Search for the cell housing the specified text and yield its [x, y] center coordinate. 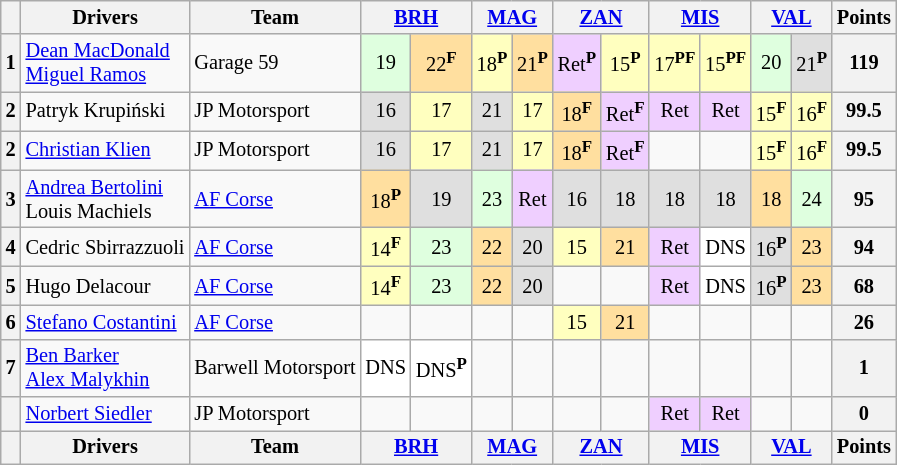
Cedric Sbirrazzuoli [106, 246]
22F [442, 63]
Ben Barker Alex Malykhin [106, 368]
95 [864, 199]
7 [11, 368]
Norbert Siedler [106, 413]
68 [864, 286]
94 [864, 246]
Dean MacDonald Miguel Ramos [106, 63]
DNSP [442, 368]
5 [11, 286]
Barwell Motorsport [274, 368]
15PF [726, 63]
Christian Klien [106, 150]
6 [11, 322]
Stefano Costantini [106, 322]
119 [864, 63]
RetP [577, 63]
24 [811, 199]
Andrea Bertolini Louis Machiels [106, 199]
3 [11, 199]
0 [864, 413]
Hugo Delacour [106, 286]
Patryk Krupiński [106, 112]
17PF [674, 63]
Garage 59 [274, 63]
15P [625, 63]
4 [11, 246]
26 [864, 322]
